Find where the given text appears and provide that cell's center as [X, Y] coordinate. 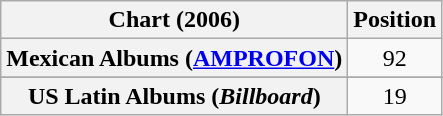
US Latin Albums (Billboard) [174, 96]
Chart (2006) [174, 20]
Mexican Albums (AMPROFON) [174, 58]
Position [395, 20]
19 [395, 96]
92 [395, 58]
